From the cell containing the given text, extract its center point as [x, y] coordinate. 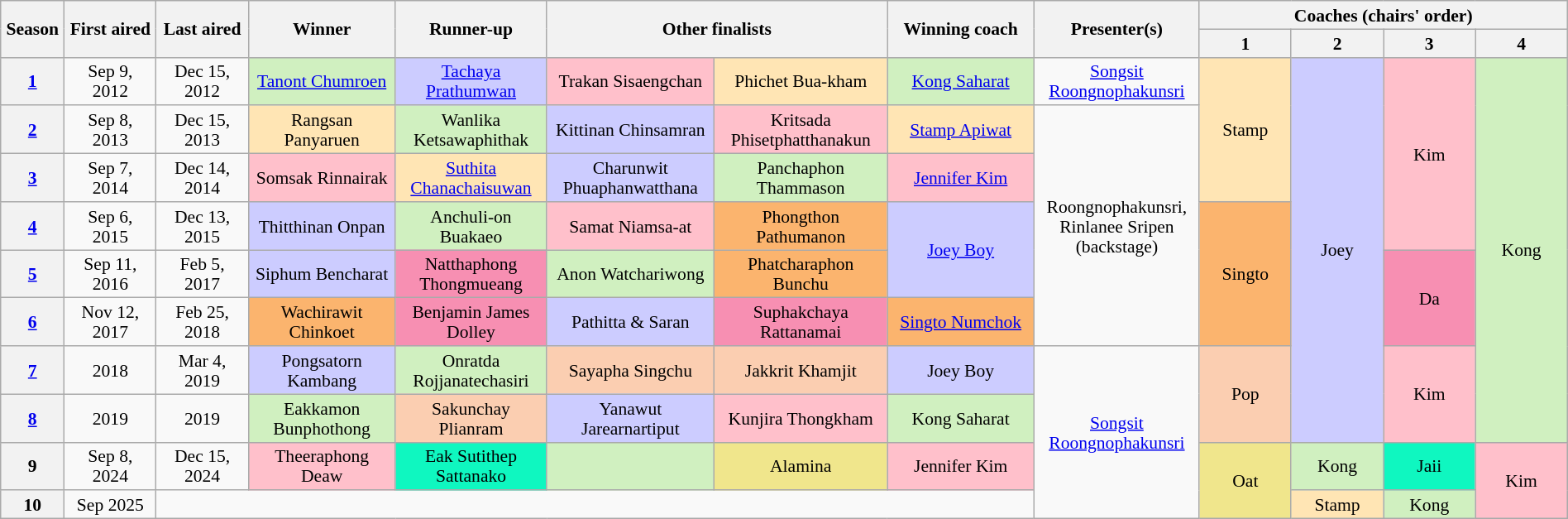
Sep 6, 2015 [111, 226]
Dec 14, 2014 [202, 178]
Anon Watchariwong [630, 274]
Dec 15, 2012 [202, 81]
Sep 7, 2014 [111, 178]
Sep 11, 2016 [111, 274]
Tanont Chumroen [322, 81]
Presenter(s) [1117, 29]
YanawutJarearnartiput [630, 418]
Eak Sutithep Sattanako [471, 466]
Anchuli-on Buakaeo [471, 226]
Siphum Bencharat [322, 274]
Coaches (chairs' order) [1383, 15]
Trakan Sisaengchan [630, 81]
Thitthinan Onpan [322, 226]
Dec 13, 2015 [202, 226]
Natthaphong Thongmueang [471, 274]
5 [33, 274]
Theeraphong Deaw [322, 466]
SuphakchayaRattanamai [801, 322]
PhongthonPathumanon [801, 226]
Wanlika Ketsawaphithak [471, 130]
First aired [111, 29]
Da [1429, 298]
Last aired [202, 29]
Winner [322, 29]
Dеc 15, 2013 [202, 130]
Eakkamon Bunphothong [322, 418]
Sakunchay Plianram [471, 418]
Phatcharaphon Bunchu [801, 274]
Kunjira Thongkham [801, 418]
Nov 12, 2017 [111, 322]
CharunwitPhuaphanwatthana [630, 178]
OnratdaRojjanatechasiri [471, 370]
Stamp Apiwat [961, 130]
Jaii [1429, 466]
7 [33, 370]
Benjamin James Dolley [471, 322]
Panchaphon Thammason [801, 178]
Singto Numchok [961, 322]
Season [33, 29]
Joey [1336, 250]
6 [33, 322]
Sep 9, 2012 [111, 81]
Pathitta & Saran [630, 322]
Pop [1245, 394]
Other finalists [717, 29]
Roongnophakunsri,Rinlanee Sripen (backstage) [1117, 227]
Runner-up [471, 29]
Jakkrit Khamjit [801, 370]
Feb 25, 2018 [202, 322]
10 [33, 505]
Sayapha Singchu [630, 370]
Dec 15, 2024 [202, 466]
Kittinan Chinsamran [630, 130]
9 [33, 466]
KritsadaPhisetphatthanakun [801, 130]
Sep 8, 2013 [111, 130]
Oat [1245, 480]
Somsak Rinnairak [322, 178]
8 [33, 418]
Mar 4, 2019 [202, 370]
Suthita Chanachaisuwan [471, 178]
Tachaya Prathumwan [471, 81]
Pongsatorn Kambang [322, 370]
Alamina [801, 466]
Singto [1245, 274]
Sep 8, 2024 [111, 466]
Sep 2025 [111, 505]
2018 [111, 370]
Phichet Bua-kham [801, 81]
Samat Niamsa-at [630, 226]
Rangsan Panyaruen [322, 130]
Wachirawit Chinkoet [322, 322]
Winning coach [961, 29]
Feb 5, 2017 [202, 274]
